For the text-containing cell, return its midpoint in [X, Y] coordinate format. 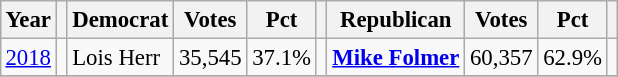
Democrat [120, 20]
Year [28, 20]
37.1% [282, 57]
62.9% [572, 57]
35,545 [210, 57]
Lois Herr [120, 57]
Republican [396, 20]
60,357 [502, 57]
Mike Folmer [396, 57]
2018 [28, 57]
